Identify which cell holds the provided text, then report its (X, Y) central coordinate. 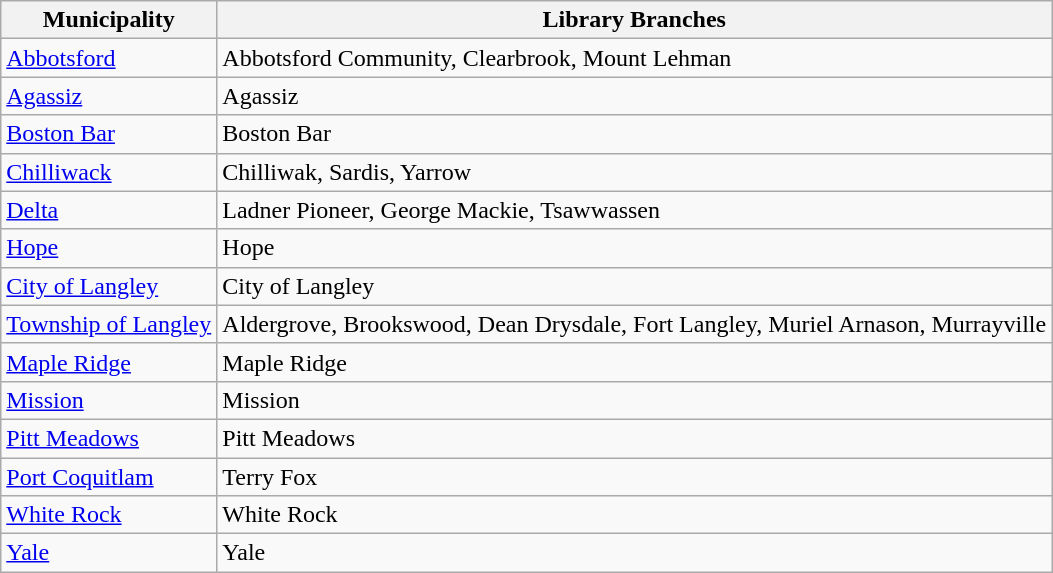
Ladner Pioneer, George Mackie, Tsawwassen (634, 210)
Terry Fox (634, 477)
Library Branches (634, 20)
Township of Langley (109, 324)
Port Coquitlam (109, 477)
Abbotsford (109, 58)
Delta (109, 210)
Chilliwak, Sardis, Yarrow (634, 172)
Aldergrove, Brookswood, Dean Drysdale, Fort Langley, Muriel Arnason, Murrayville (634, 324)
Chilliwack (109, 172)
Municipality (109, 20)
Abbotsford Community, Clearbrook, Mount Lehman (634, 58)
